Scan for the cell matching the given text and deliver its (X, Y) coordinate at center. 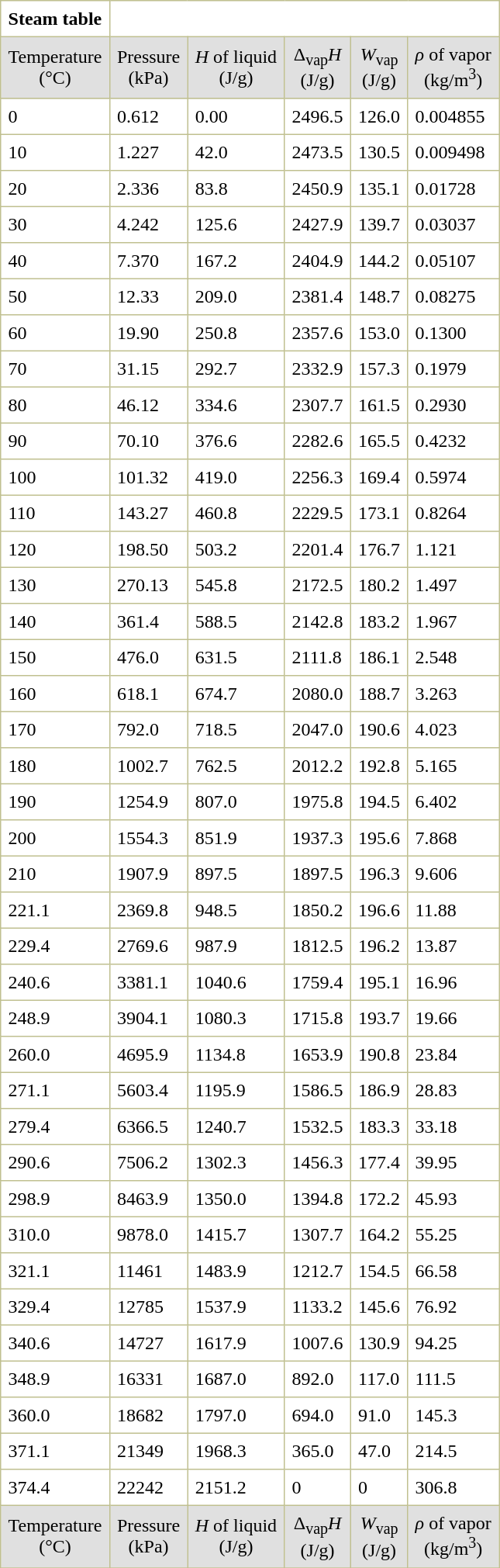
110 (55, 514)
145.6 (379, 1307)
2256.3 (318, 477)
545.8 (236, 586)
1134.8 (236, 1054)
6366.5 (149, 1127)
851.9 (236, 838)
948.5 (236, 910)
360.0 (55, 1415)
126.0 (379, 116)
1907.9 (149, 874)
193.7 (379, 1019)
321.1 (55, 1271)
209.0 (236, 297)
2229.5 (318, 514)
2.336 (149, 189)
1195.9 (236, 1091)
3381.1 (149, 982)
4.242 (149, 225)
148.7 (379, 297)
23.84 (453, 1054)
2172.5 (318, 586)
1007.6 (318, 1343)
0.009498 (453, 153)
1040.6 (236, 982)
792.0 (149, 730)
2769.6 (149, 947)
1850.2 (318, 910)
180 (55, 766)
186.9 (379, 1091)
161.5 (379, 405)
694.0 (318, 1415)
20 (55, 189)
1812.5 (318, 947)
1968.3 (236, 1452)
0.1979 (453, 369)
176.7 (379, 549)
2357.6 (318, 333)
3.263 (453, 694)
250.8 (236, 333)
6.402 (453, 802)
117.0 (379, 1379)
229.4 (55, 947)
33.18 (453, 1127)
260.0 (55, 1054)
1212.7 (318, 1271)
0.4232 (453, 441)
270.13 (149, 586)
0.03037 (453, 225)
94.25 (453, 1343)
143.27 (149, 514)
361.4 (149, 621)
169.4 (379, 477)
365.0 (318, 1452)
1.227 (149, 153)
130.9 (379, 1343)
12.33 (149, 297)
18682 (149, 1415)
631.5 (236, 658)
16331 (149, 1379)
180.2 (379, 586)
2427.9 (318, 225)
60 (55, 333)
290.6 (55, 1163)
120 (55, 549)
4695.9 (149, 1054)
2282.6 (318, 441)
192.8 (379, 766)
190 (55, 802)
16.96 (453, 982)
111.5 (453, 1379)
279.4 (55, 1127)
153.0 (379, 333)
2201.4 (318, 549)
2080.0 (318, 694)
39.95 (453, 1163)
271.1 (55, 1091)
3904.1 (149, 1019)
90 (55, 441)
374.4 (55, 1487)
11461 (149, 1271)
139.7 (379, 225)
0.612 (149, 116)
70 (55, 369)
42.0 (236, 153)
70.10 (149, 441)
190.6 (379, 730)
154.5 (379, 1271)
Steam table (55, 19)
183.2 (379, 621)
28.83 (453, 1091)
76.92 (453, 1307)
1897.5 (318, 874)
170 (55, 730)
125.6 (236, 225)
144.2 (379, 261)
0.004855 (453, 116)
198.50 (149, 549)
194.5 (379, 802)
214.5 (453, 1452)
334.6 (236, 405)
1350.0 (236, 1199)
135.1 (379, 189)
196.2 (379, 947)
21349 (149, 1452)
130 (55, 586)
47.0 (379, 1452)
1307.7 (318, 1235)
160 (55, 694)
165.5 (379, 441)
83.8 (236, 189)
2111.8 (318, 658)
1715.8 (318, 1019)
2.548 (453, 658)
588.5 (236, 621)
186.1 (379, 658)
183.3 (379, 1127)
200 (55, 838)
1759.4 (318, 982)
1687.0 (236, 1379)
10 (55, 153)
2473.5 (318, 153)
329.4 (55, 1307)
157.3 (379, 369)
1617.9 (236, 1343)
1532.5 (318, 1127)
188.7 (379, 694)
1080.3 (236, 1019)
0.2930 (453, 405)
987.9 (236, 947)
190.8 (379, 1054)
2142.8 (318, 621)
762.5 (236, 766)
5603.4 (149, 1091)
807.0 (236, 802)
0.05107 (453, 261)
7506.2 (149, 1163)
1415.7 (236, 1235)
1254.9 (149, 802)
50 (55, 297)
55.25 (453, 1235)
292.7 (236, 369)
14727 (149, 1343)
0.8264 (453, 514)
1586.5 (318, 1091)
1537.9 (236, 1307)
348.9 (55, 1379)
476.0 (149, 658)
1483.9 (236, 1271)
2047.0 (318, 730)
460.8 (236, 514)
419.0 (236, 477)
46.12 (149, 405)
22242 (149, 1487)
376.6 (236, 441)
4.023 (453, 730)
196.3 (379, 874)
0.01728 (453, 189)
2450.9 (318, 189)
1456.3 (318, 1163)
80 (55, 405)
7.370 (149, 261)
1.121 (453, 549)
30 (55, 225)
0.5974 (453, 477)
150 (55, 658)
195.6 (379, 838)
1240.7 (236, 1127)
2369.8 (149, 910)
2012.2 (318, 766)
718.5 (236, 730)
177.4 (379, 1163)
1554.3 (149, 838)
1653.9 (318, 1054)
618.1 (149, 694)
167.2 (236, 261)
2332.9 (318, 369)
1797.0 (236, 1415)
5.165 (453, 766)
340.6 (55, 1343)
0.00 (236, 116)
164.2 (379, 1235)
40 (55, 261)
674.7 (236, 694)
1937.3 (318, 838)
310.0 (55, 1235)
172.2 (379, 1199)
45.93 (453, 1199)
1133.2 (318, 1307)
130.5 (379, 153)
2404.9 (318, 261)
7.868 (453, 838)
196.6 (379, 910)
91.0 (379, 1415)
0.08275 (453, 297)
66.58 (453, 1271)
371.1 (55, 1452)
11.88 (453, 910)
195.1 (379, 982)
140 (55, 621)
892.0 (318, 1379)
173.1 (379, 514)
221.1 (55, 910)
9.606 (453, 874)
1975.8 (318, 802)
13.87 (453, 947)
2496.5 (318, 116)
145.3 (453, 1415)
2381.4 (318, 297)
0.1300 (453, 333)
210 (55, 874)
1.967 (453, 621)
1302.3 (236, 1163)
2151.2 (236, 1487)
897.5 (236, 874)
1002.7 (149, 766)
8463.9 (149, 1199)
19.90 (149, 333)
298.9 (55, 1199)
248.9 (55, 1019)
100 (55, 477)
12785 (149, 1307)
2307.7 (318, 405)
19.66 (453, 1019)
1394.8 (318, 1199)
9878.0 (149, 1235)
1.497 (453, 586)
240.6 (55, 982)
31.15 (149, 369)
503.2 (236, 549)
101.32 (149, 477)
306.8 (453, 1487)
